Find where the given text appears and provide that cell's center as (X, Y) coordinate. 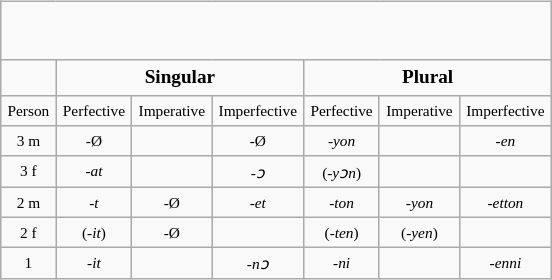
3 m (28, 140)
Person (28, 110)
-enni (505, 263)
-et (258, 202)
(-yɔn) (342, 171)
-ɔ (258, 171)
(-yen) (419, 232)
2 f (28, 232)
Singular (180, 77)
2 m (28, 202)
Plural (428, 77)
-ton (342, 202)
3 f (28, 171)
1 (28, 263)
-nɔ (258, 263)
-it (94, 263)
-ni (342, 263)
-t (94, 202)
(-ten) (342, 232)
-at (94, 171)
-en (505, 140)
-etton (505, 202)
(-it) (94, 232)
